For the text-containing cell, return its midpoint in (X, Y) coordinate format. 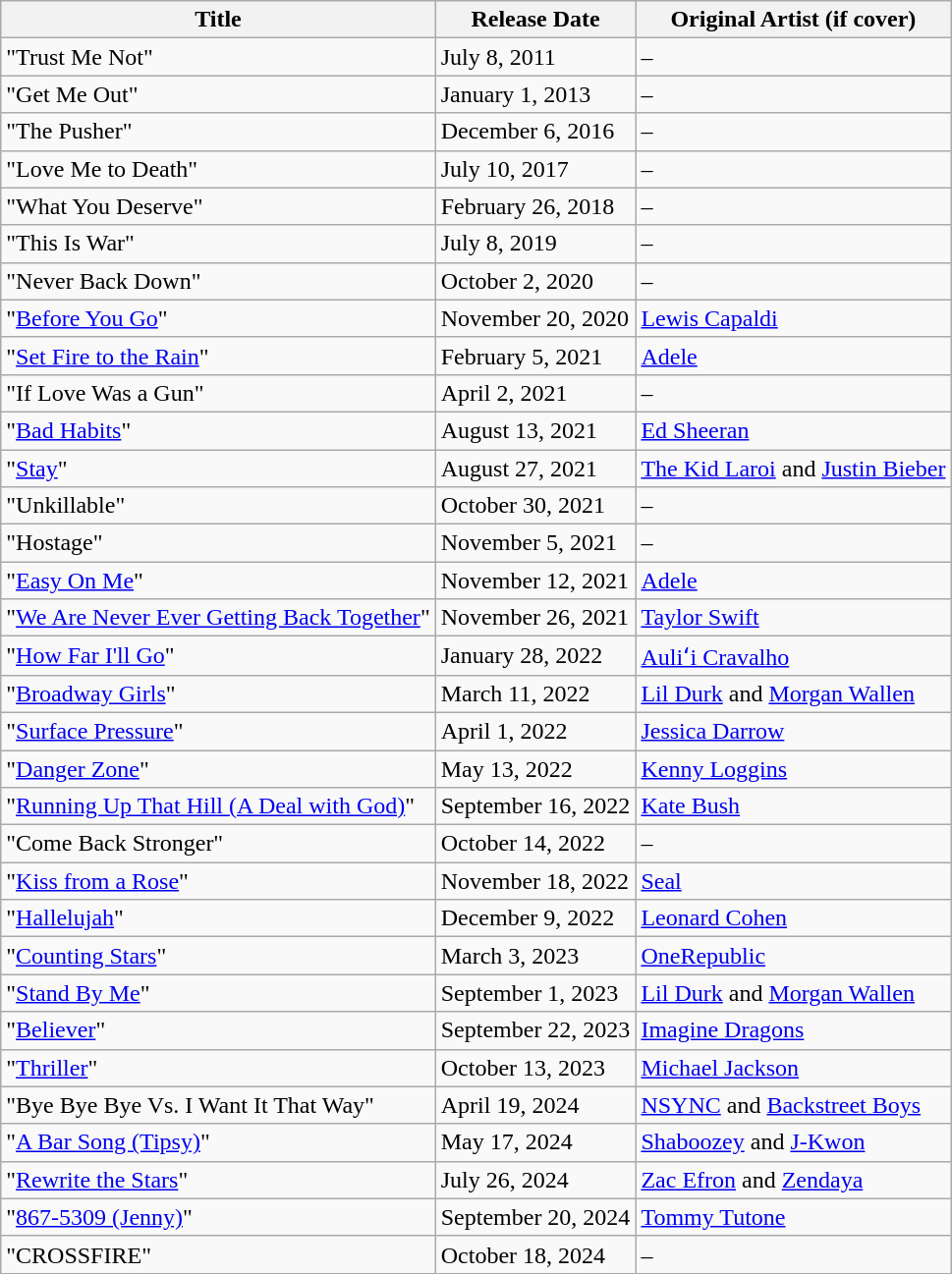
"This Is War" (218, 244)
"Easy On Me" (218, 581)
Kenny Loggins (794, 769)
Zac Efron and Zendaya (794, 1180)
"CROSSFIRE" (218, 1254)
"Set Fire to the Rain" (218, 356)
Tommy Tutone (794, 1217)
"The Pusher" (218, 132)
October 14, 2022 (535, 844)
"Love Me to Death" (218, 169)
August 13, 2021 (535, 430)
"Get Me Out" (218, 94)
October 13, 2023 (535, 1068)
October 30, 2021 (535, 506)
"How Far I'll Go" (218, 656)
"If Love Was a Gun" (218, 393)
Leonard Cohen (794, 918)
Original Artist (if cover) (794, 20)
December 9, 2022 (535, 918)
Auliʻi Cravalho (794, 656)
The Kid Laroi and Justin Bieber (794, 469)
November 20, 2020 (535, 318)
April 19, 2024 (535, 1105)
November 26, 2021 (535, 618)
January 1, 2013 (535, 94)
October 18, 2024 (535, 1254)
September 1, 2023 (535, 993)
Taylor Swift (794, 618)
September 22, 2023 (535, 1030)
Ed Sheeran (794, 430)
"Stand By Me" (218, 993)
"Believer" (218, 1030)
November 5, 2021 (535, 543)
April 1, 2022 (535, 731)
Release Date (535, 20)
"Thriller" (218, 1068)
"Surface Pressure" (218, 731)
December 6, 2016 (535, 132)
"Rewrite the Stars" (218, 1180)
NSYNC and Backstreet Boys (794, 1105)
Kate Bush (794, 806)
"Unkillable" (218, 506)
November 18, 2022 (535, 881)
January 28, 2022 (535, 656)
"Never Back Down" (218, 281)
"Trust Me Not" (218, 57)
Title (218, 20)
February 5, 2021 (535, 356)
"A Bar Song (Tipsy)" (218, 1142)
"867-5309 (Jenny)" (218, 1217)
"Hostage" (218, 543)
Seal (794, 881)
September 16, 2022 (535, 806)
"What You Deserve" (218, 206)
Michael Jackson (794, 1068)
March 3, 2023 (535, 956)
"Come Back Stronger" (218, 844)
"Danger Zone" (218, 769)
April 2, 2021 (535, 393)
August 27, 2021 (535, 469)
July 8, 2011 (535, 57)
November 12, 2021 (535, 581)
"Before You Go" (218, 318)
Lewis Capaldi (794, 318)
Shaboozey and J-Kwon (794, 1142)
"Kiss from a Rose" (218, 881)
"Running Up That Hill (A Deal with God)" (218, 806)
March 11, 2022 (535, 693)
"Bye Bye Bye Vs. I Want It That Way" (218, 1105)
February 26, 2018 (535, 206)
"Hallelujah" (218, 918)
July 8, 2019 (535, 244)
"Broadway Girls" (218, 693)
"We Are Never Ever Getting Back Together" (218, 618)
"Bad Habits" (218, 430)
September 20, 2024 (535, 1217)
May 17, 2024 (535, 1142)
"Counting Stars" (218, 956)
Jessica Darrow (794, 731)
July 10, 2017 (535, 169)
"Stay" (218, 469)
May 13, 2022 (535, 769)
October 2, 2020 (535, 281)
July 26, 2024 (535, 1180)
OneRepublic (794, 956)
Imagine Dragons (794, 1030)
